Capture the cell that displays the provided text and extract its [x, y] central coordinate. 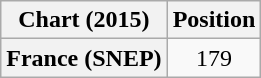
Position [214, 20]
179 [214, 58]
Chart (2015) [84, 20]
France (SNEP) [84, 58]
